Identify which cell holds the provided text, then report its [X, Y] central coordinate. 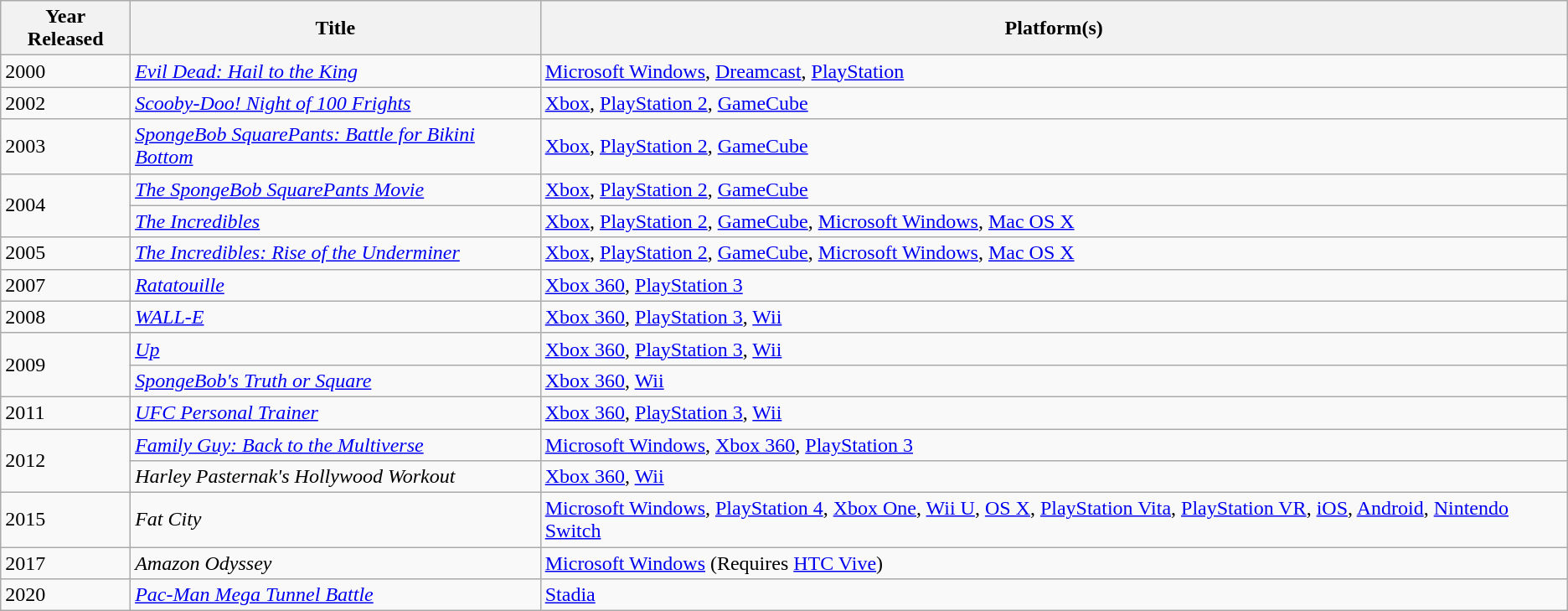
Fat City [336, 520]
2012 [65, 461]
2017 [65, 563]
Microsoft Windows, Xbox 360, PlayStation 3 [1054, 445]
2000 [65, 71]
Microsoft Windows, Dreamcast, PlayStation [1054, 71]
Pac-Man Mega Tunnel Battle [336, 595]
Family Guy: Back to the Multiverse [336, 445]
2008 [65, 317]
Stadia [1054, 595]
SpongeBob SquarePants: Battle for Bikini Bottom [336, 146]
2003 [65, 146]
Up [336, 349]
Year Released [65, 28]
UFC Personal Trainer [336, 412]
The SpongeBob SquarePants Movie [336, 189]
2009 [65, 365]
Platform(s) [1054, 28]
The Incredibles: Rise of the Underminer [336, 253]
Evil Dead: Hail to the King [336, 71]
Title [336, 28]
SpongeBob's Truth or Square [336, 381]
2011 [65, 412]
2005 [65, 253]
2007 [65, 285]
Harley Pasternak's Hollywood Workout [336, 477]
Ratatouille [336, 285]
Xbox 360, PlayStation 3 [1054, 285]
Amazon Odyssey [336, 563]
2002 [65, 103]
Scooby-Doo! Night of 100 Frights [336, 103]
The Incredibles [336, 221]
Microsoft Windows, PlayStation 4, Xbox One, Wii U, OS X, PlayStation Vita, PlayStation VR, iOS, Android, Nintendo Switch [1054, 520]
2020 [65, 595]
WALL-E [336, 317]
Microsoft Windows (Requires HTC Vive) [1054, 563]
2004 [65, 205]
2015 [65, 520]
